Output the (x, y) coordinate of the center of the cell containing the given text.  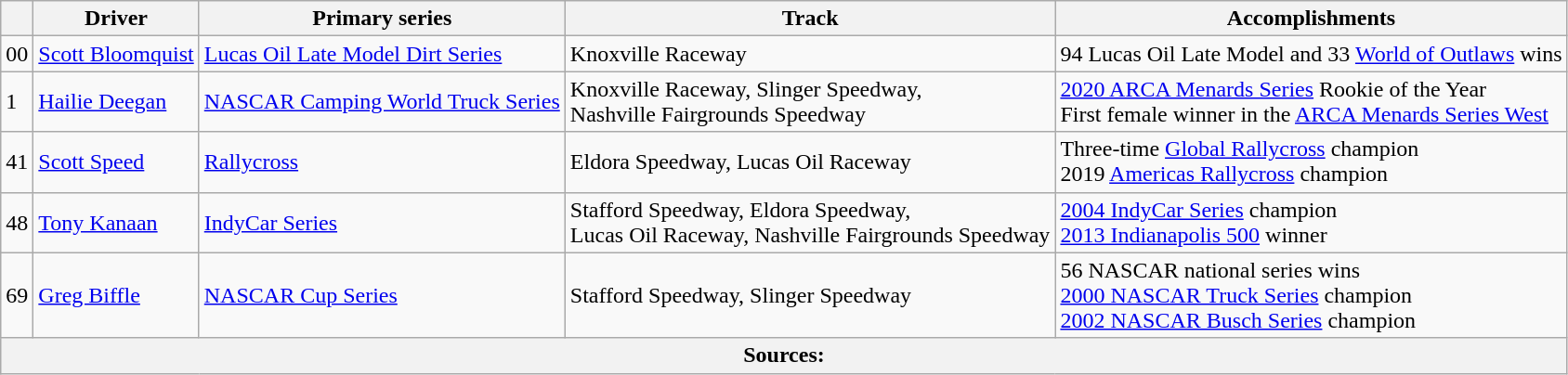
Accomplishments (1312, 19)
NASCAR Camping World Truck Series (382, 102)
56 NASCAR national series wins 2000 NASCAR Truck Series champion 2002 NASCAR Busch Series champion (1312, 295)
69 (17, 295)
Greg Biffle (116, 295)
IndyCar Series (382, 223)
Rallycross (382, 162)
Eldora Speedway, Lucas Oil Raceway (810, 162)
00 (17, 54)
Sources: (784, 356)
Tony Kanaan (116, 223)
1 (17, 102)
Three-time Global Rallycross champion 2019 Americas Rallycross champion (1312, 162)
48 (17, 223)
94 Lucas Oil Late Model and 33 World of Outlaws wins (1312, 54)
Knoxville Raceway (810, 54)
Scott Speed (116, 162)
Hailie Deegan (116, 102)
Track (810, 19)
2004 IndyCar Series champion 2013 Indianapolis 500 winner (1312, 223)
Stafford Speedway, Slinger Speedway (810, 295)
2020 ARCA Menards Series Rookie of the Year First female winner in the ARCA Menards Series West (1312, 102)
Lucas Oil Late Model Dirt Series (382, 54)
Stafford Speedway, Eldora Speedway,Lucas Oil Raceway, Nashville Fairgrounds Speedway (810, 223)
Knoxville Raceway, Slinger Speedway,Nashville Fairgrounds Speedway (810, 102)
Driver (116, 19)
41 (17, 162)
Primary series (382, 19)
Scott Bloomquist (116, 54)
NASCAR Cup Series (382, 295)
